From the cell containing the given text, extract its center point as (x, y) coordinate. 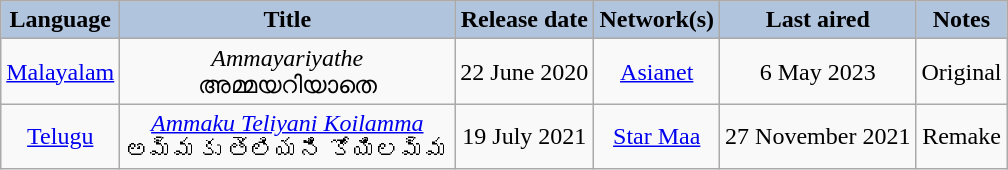
Title (288, 20)
Original (962, 72)
6 May 2023 (818, 72)
Ammayariyathe അമ്മയറിയാതെ (288, 72)
22 June 2020 (524, 72)
Language (60, 20)
Release date (524, 20)
Ammaku Teliyani Koilamma అమ్మకు తెలియని కోయిలమ్మ (288, 136)
Network(s) (657, 20)
Notes (962, 20)
Malayalam (60, 72)
Remake (962, 136)
Last aired (818, 20)
Asianet (657, 72)
19 July 2021 (524, 136)
27 November 2021 (818, 136)
Star Maa (657, 136)
Telugu (60, 136)
